Scan for the cell matching the given text and deliver its [x, y] coordinate at center. 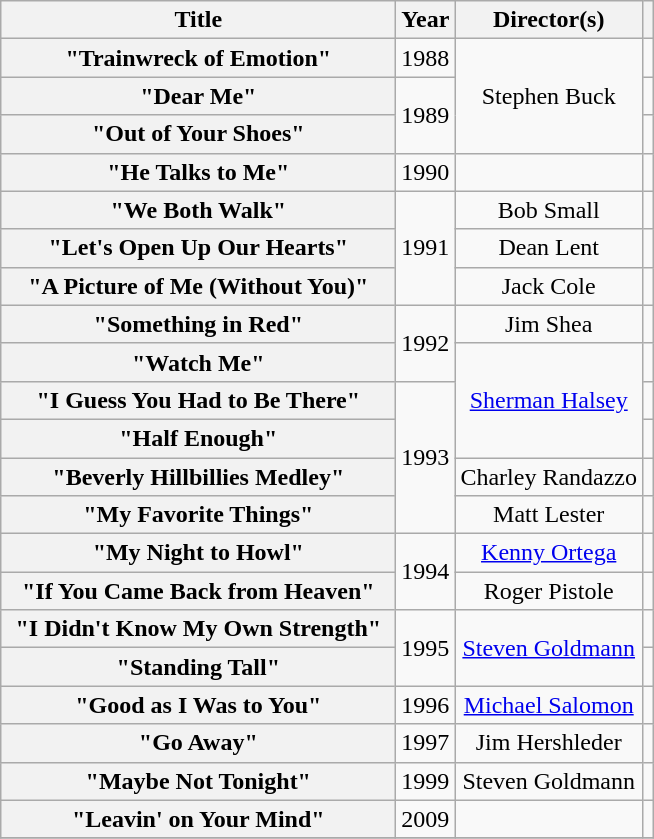
"My Night to Howl" [198, 553]
Roger Pistole [549, 591]
"A Picture of Me (Without You)" [198, 286]
"He Talks to Me" [198, 172]
1999 [426, 781]
"I Didn't Know My Own Strength" [198, 629]
Year [426, 20]
Charley Randazzo [549, 477]
"We Both Walk" [198, 210]
"If You Came Back from Heaven" [198, 591]
"Watch Me" [198, 362]
1991 [426, 248]
"My Favorite Things" [198, 515]
"Dear Me" [198, 96]
"I Guess You Had to Be There" [198, 400]
Dean Lent [549, 248]
"Standing Tall" [198, 667]
"Trainwreck of Emotion" [198, 58]
1992 [426, 343]
Title [198, 20]
Stephen Buck [549, 96]
Jack Cole [549, 286]
1994 [426, 572]
"Go Away" [198, 743]
1996 [426, 705]
Matt Lester [549, 515]
Sherman Halsey [549, 400]
"Beverly Hillbillies Medley" [198, 477]
"Good as I Was to You" [198, 705]
"Maybe Not Tonight" [198, 781]
Jim Shea [549, 324]
Jim Hershleder [549, 743]
Kenny Ortega [549, 553]
"Something in Red" [198, 324]
1990 [426, 172]
"Out of Your Shoes" [198, 134]
1995 [426, 648]
2009 [426, 819]
1988 [426, 58]
Director(s) [549, 20]
"Leavin' on Your Mind" [198, 819]
Michael Salomon [549, 705]
1997 [426, 743]
Bob Small [549, 210]
1989 [426, 115]
"Let's Open Up Our Hearts" [198, 248]
1993 [426, 457]
"Half Enough" [198, 438]
